Return the (x, y) coordinate for the center point of the cell that contains the specified text.  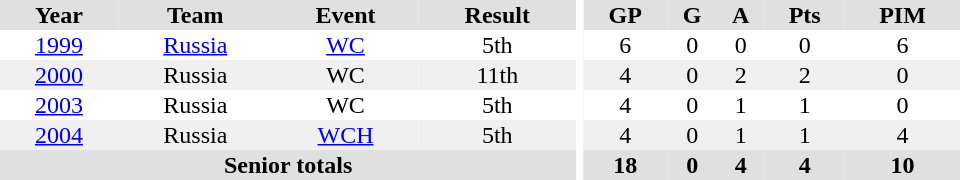
A (740, 15)
Year (59, 15)
Event (346, 15)
PIM (902, 15)
11th (497, 75)
Result (497, 15)
1999 (59, 45)
G (692, 15)
10 (902, 165)
2004 (59, 135)
18 (625, 165)
WCH (346, 135)
2003 (59, 105)
Team (196, 15)
Pts (804, 15)
GP (625, 15)
Senior totals (288, 165)
2000 (59, 75)
